Output the (x, y) coordinate of the center of the cell containing the given text.  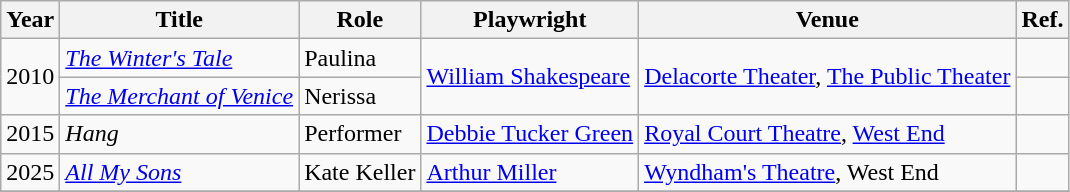
Title (180, 20)
Nerissa (360, 96)
The Merchant of Venice (180, 96)
2010 (30, 77)
Playwright (530, 20)
Ref. (1042, 20)
Royal Court Theatre, West End (828, 134)
Kate Keller (360, 172)
Role (360, 20)
The Winter's Tale (180, 58)
William Shakespeare (530, 77)
Performer (360, 134)
Arthur Miller (530, 172)
Venue (828, 20)
Year (30, 20)
2015 (30, 134)
2025 (30, 172)
Paulina (360, 58)
Wyndham's Theatre, West End (828, 172)
All My Sons (180, 172)
Delacorte Theater, The Public Theater (828, 77)
Debbie Tucker Green (530, 134)
Hang (180, 134)
